Capture the cell that displays the provided text and extract its (x, y) central coordinate. 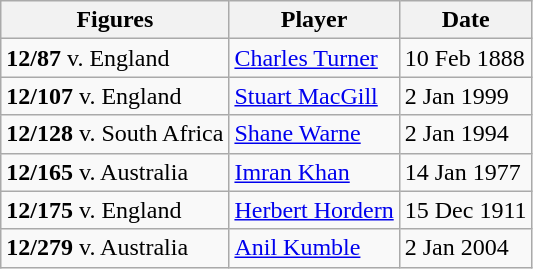
15 Dec 1911 (466, 210)
12/165 v. Australia (115, 172)
12/128 v. South Africa (115, 134)
12/107 v. England (115, 96)
Player (314, 20)
2 Jan 1994 (466, 134)
Charles Turner (314, 58)
14 Jan 1977 (466, 172)
Stuart MacGill (314, 96)
12/279 v. Australia (115, 248)
12/87 v. England (115, 58)
2 Jan 1999 (466, 96)
Shane Warne (314, 134)
Anil Kumble (314, 248)
12/175 v. England (115, 210)
2 Jan 2004 (466, 248)
Figures (115, 20)
Imran Khan (314, 172)
10 Feb 1888 (466, 58)
Date (466, 20)
Herbert Hordern (314, 210)
